Return [X, Y] of the center of cell containing provided text 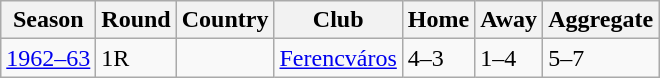
4–3 [438, 58]
Away [509, 20]
Country [225, 20]
Aggregate [601, 20]
1R [136, 58]
Ferencváros [338, 58]
Season [48, 20]
1–4 [509, 58]
1962–63 [48, 58]
Home [438, 20]
Round [136, 20]
5–7 [601, 58]
Club [338, 20]
